From the cell containing the given text, extract its center point as [x, y] coordinate. 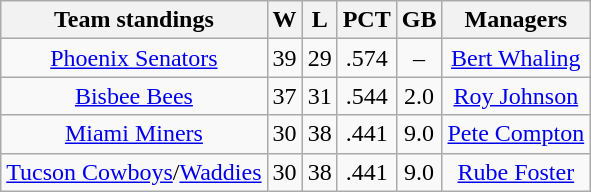
2.0 [419, 96]
Managers [516, 20]
Team standings [134, 20]
Pete Compton [516, 134]
Bisbee Bees [134, 96]
Rube Foster [516, 172]
.544 [366, 96]
31 [320, 96]
39 [284, 58]
Miami Miners [134, 134]
PCT [366, 20]
.574 [366, 58]
Roy Johnson [516, 96]
29 [320, 58]
– [419, 58]
Tucson Cowboys/Waddies [134, 172]
Bert Whaling [516, 58]
GB [419, 20]
L [320, 20]
W [284, 20]
Phoenix Senators [134, 58]
37 [284, 96]
